Provide the [x, y] coordinate of the cell's center where the given text is located.  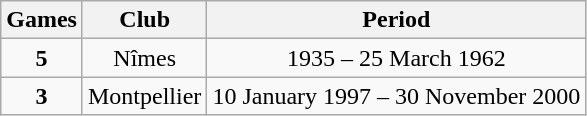
10 January 1997 – 30 November 2000 [396, 96]
5 [42, 58]
Games [42, 20]
Period [396, 20]
Nîmes [144, 58]
3 [42, 96]
1935 – 25 March 1962 [396, 58]
Montpellier [144, 96]
Club [144, 20]
